Detect which cell encompasses the target text, then output its [x, y] center coordinate. 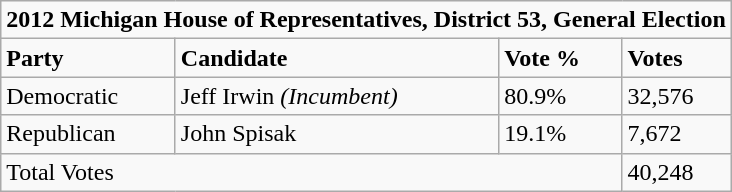
40,248 [676, 172]
19.1% [560, 134]
Republican [88, 134]
Democratic [88, 96]
Votes [676, 58]
Party [88, 58]
Vote % [560, 58]
Total Votes [312, 172]
80.9% [560, 96]
Jeff Irwin (Incumbent) [336, 96]
John Spisak [336, 134]
2012 Michigan House of Representatives, District 53, General Election [366, 20]
32,576 [676, 96]
Candidate [336, 58]
7,672 [676, 134]
